Search for the cell housing the specified text and yield its (X, Y) center coordinate. 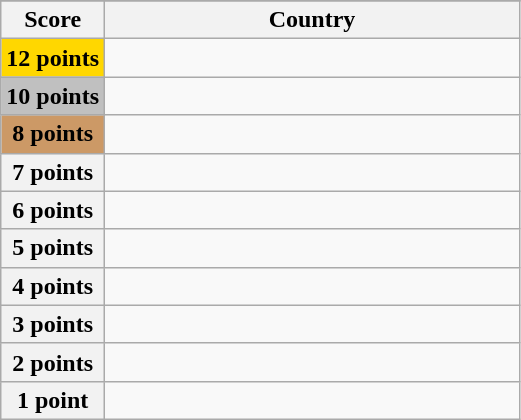
6 points (53, 210)
1 point (53, 400)
7 points (53, 172)
Country (312, 20)
2 points (53, 362)
3 points (53, 324)
Score (53, 20)
12 points (53, 58)
8 points (53, 134)
10 points (53, 96)
5 points (53, 248)
4 points (53, 286)
